Find where the given text appears and provide that cell's center as [x, y] coordinate. 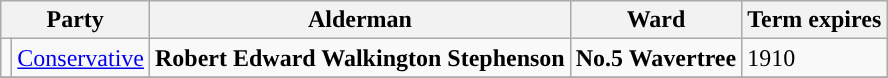
Party [76, 20]
Ward [656, 20]
No.5 Wavertree [656, 58]
1910 [814, 58]
Alderman [360, 20]
Term expires [814, 20]
Robert Edward Walkington Stephenson [360, 58]
Conservative [81, 58]
